Detect which cell encompasses the target text, then output its [X, Y] center coordinate. 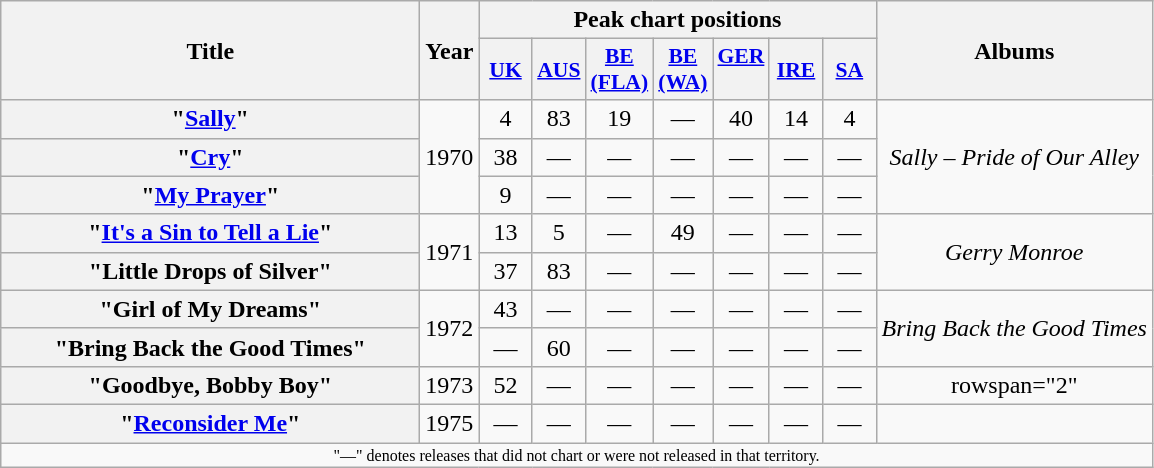
rowspan="2" [1014, 385]
43 [506, 309]
49 [682, 233]
38 [506, 157]
40 [740, 119]
Albums [1014, 50]
Gerry Monroe [1014, 252]
"Girl of My Dreams" [210, 309]
Title [210, 50]
1975 [450, 423]
5 [558, 233]
Peak chart positions [678, 20]
"Sally" [210, 119]
37 [506, 271]
Sally – Pride of Our Alley [1014, 157]
BE (FLA) [620, 70]
1971 [450, 252]
GER [740, 70]
Year [450, 50]
"My Prayer" [210, 195]
"Reconsider Me" [210, 423]
BE (WA) [682, 70]
IRE [796, 70]
1970 [450, 157]
14 [796, 119]
9 [506, 195]
AUS [558, 70]
"Cry" [210, 157]
1973 [450, 385]
13 [506, 233]
1972 [450, 328]
UK [506, 70]
19 [620, 119]
"Bring Back the Good Times" [210, 347]
"It's a Sin to Tell a Lie" [210, 233]
Bring Back the Good Times [1014, 328]
"Little Drops of Silver" [210, 271]
"Goodbye, Bobby Boy" [210, 385]
SA [850, 70]
60 [558, 347]
"—" denotes releases that did not chart or were not released in that territory. [577, 454]
52 [506, 385]
